Output the [x, y] coordinate of the center of the cell containing the given text.  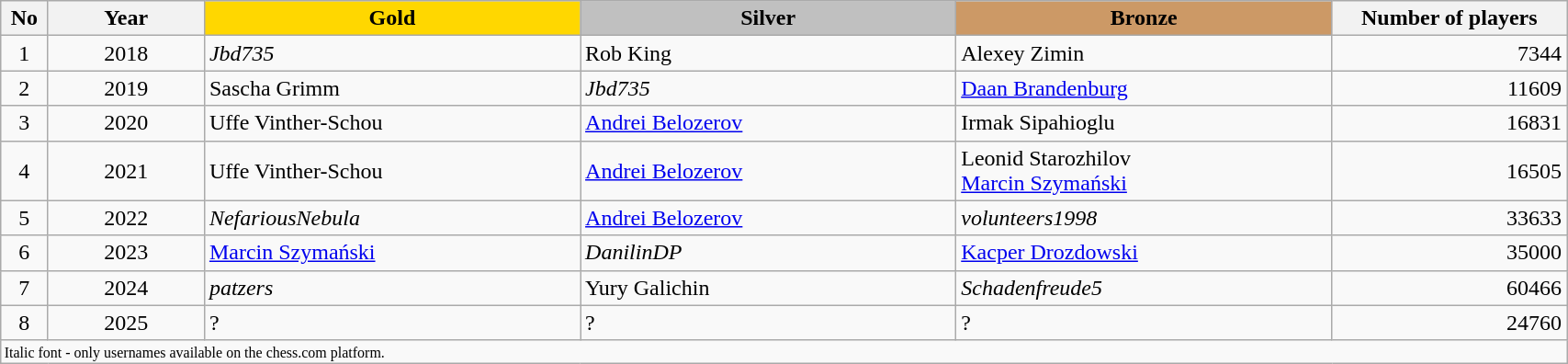
60466 [1450, 288]
2019 [126, 88]
Number of players [1450, 18]
Bronze [1145, 18]
Year [126, 18]
DanilinDP [768, 253]
Italic font - only usernames available on the chess.com platform. [784, 351]
2025 [126, 323]
2022 [126, 218]
24760 [1450, 323]
11609 [1450, 88]
3 [24, 123]
7344 [1450, 53]
5 [24, 218]
Gold [391, 18]
33633 [1450, 218]
1 [24, 53]
16505 [1450, 171]
patzers [391, 288]
Rob King [768, 53]
7 [24, 288]
8 [24, 323]
Daan Brandenburg [1145, 88]
Schadenfreude5 [1145, 288]
Leonid Starozhilov Marcin Szymański [1145, 171]
Marcin Szymański [391, 253]
Yury Galichin [768, 288]
Irmak Sipahioglu [1145, 123]
16831 [1450, 123]
2018 [126, 53]
6 [24, 253]
35000 [1450, 253]
2021 [126, 171]
2 [24, 88]
Silver [768, 18]
4 [24, 171]
volunteers1998 [1145, 218]
2020 [126, 123]
Sascha Grimm [391, 88]
Kacper Drozdowski [1145, 253]
NefariousNebula [391, 218]
2024 [126, 288]
2023 [126, 253]
Alexey Zimin [1145, 53]
No [24, 18]
